Find where the given text appears and provide that cell's center as (X, Y) coordinate. 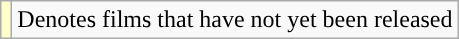
Denotes films that have not yet been released (235, 20)
